Detect which cell encompasses the target text, then output its (x, y) center coordinate. 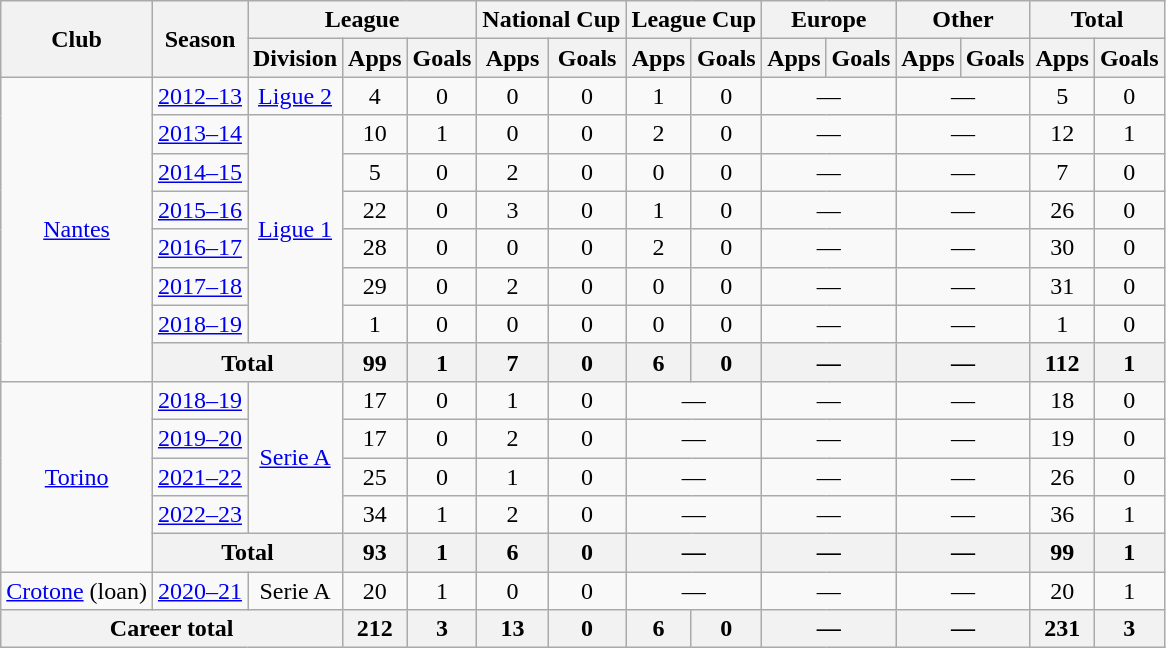
10 (375, 134)
2015–16 (200, 210)
2014–15 (200, 172)
2019–20 (200, 438)
Ligue 2 (296, 96)
2012–13 (200, 96)
212 (375, 629)
Crotone (loan) (77, 591)
112 (1062, 362)
231 (1062, 629)
Ligue 1 (296, 229)
Torino (77, 476)
National Cup (552, 20)
34 (375, 515)
Nantes (77, 229)
4 (375, 96)
12 (1062, 134)
Club (77, 39)
25 (375, 477)
13 (513, 629)
2020–21 (200, 591)
League (362, 20)
Season (200, 39)
Other (963, 20)
36 (1062, 515)
30 (1062, 248)
29 (375, 286)
Europe (829, 20)
93 (375, 553)
2022–23 (200, 515)
19 (1062, 438)
2016–17 (200, 248)
18 (1062, 400)
2017–18 (200, 286)
League Cup (694, 20)
2021–22 (200, 477)
Division (296, 58)
Career total (172, 629)
28 (375, 248)
22 (375, 210)
2013–14 (200, 134)
31 (1062, 286)
